Scan for the cell matching the given text and deliver its (X, Y) coordinate at center. 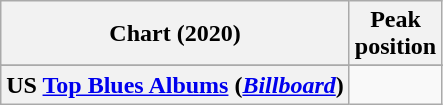
Chart (2020) (176, 34)
US Top Blues Albums (Billboard) (176, 85)
Peakposition (395, 34)
